Pinpoint the cell where the given text exists, returning its (X, Y) midpoint coordinate. 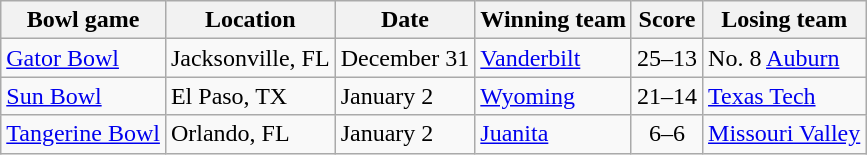
Date (405, 20)
Missouri Valley (784, 134)
6–6 (666, 134)
Score (666, 20)
Vanderbilt (554, 58)
Sun Bowl (84, 96)
El Paso, TX (250, 96)
Location (250, 20)
Losing team (784, 20)
Tangerine Bowl (84, 134)
Bowl game (84, 20)
Gator Bowl (84, 58)
Texas Tech (784, 96)
Wyoming (554, 96)
Orlando, FL (250, 134)
No. 8 Auburn (784, 58)
Jacksonville, FL (250, 58)
December 31 (405, 58)
Juanita (554, 134)
Winning team (554, 20)
25–13 (666, 58)
21–14 (666, 96)
